Extract the [x, y] coordinate from the center of the cell holding the provided text.  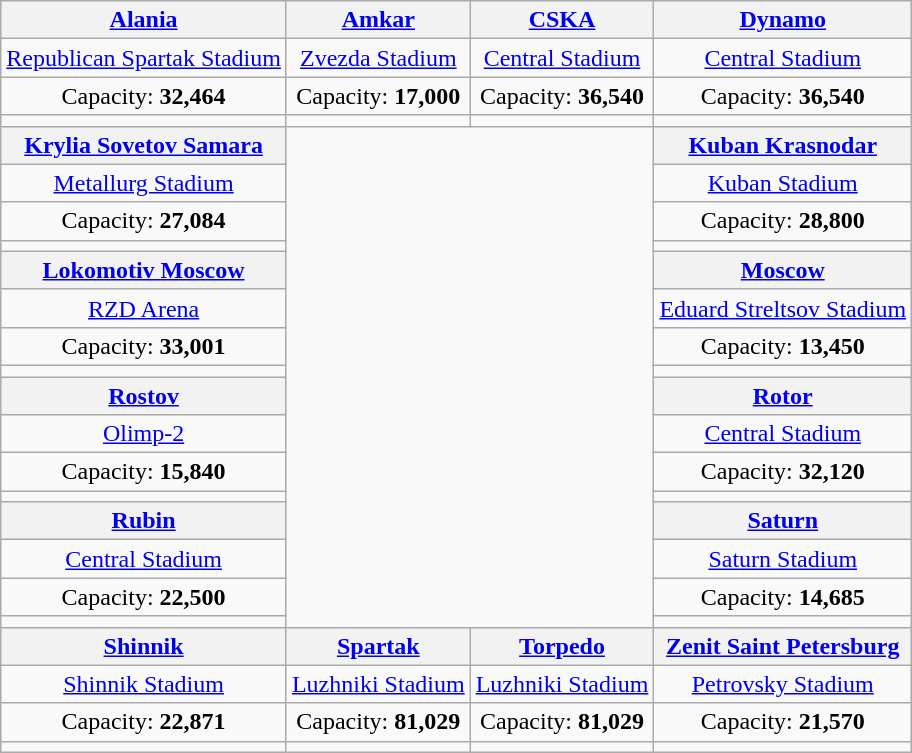
Zenit Saint Petersburg [783, 646]
RZD Arena [144, 308]
Capacity: 14,685 [783, 597]
Capacity: 15,840 [144, 472]
Lokomotiv Moscow [144, 270]
Saturn [783, 521]
Capacity: 22,871 [144, 722]
Olimp-2 [144, 434]
Capacity: 33,001 [144, 346]
Dynamo [783, 20]
Krylia Sovetov Samara [144, 145]
Moscow [783, 270]
Capacity: 13,450 [783, 346]
Alania [144, 20]
Republican Spartak Stadium [144, 58]
Rubin [144, 521]
Capacity: 27,084 [144, 221]
Capacity: 28,800 [783, 221]
Metallurg Stadium [144, 183]
Kuban Stadium [783, 183]
Zvezda Stadium [378, 58]
Torpedo [562, 646]
Capacity: 21,570 [783, 722]
CSKA [562, 20]
Shinnik [144, 646]
Eduard Streltsov Stadium [783, 308]
Rostov [144, 395]
Amkar [378, 20]
Rotor [783, 395]
Capacity: 22,500 [144, 597]
Petrovsky Stadium [783, 684]
Saturn Stadium [783, 559]
Capacity: 32,120 [783, 472]
Spartak [378, 646]
Capacity: 17,000 [378, 96]
Shinnik Stadium [144, 684]
Kuban Krasnodar [783, 145]
Capacity: 32,464 [144, 96]
